Pinpoint the cell where the given text exists, returning its (x, y) midpoint coordinate. 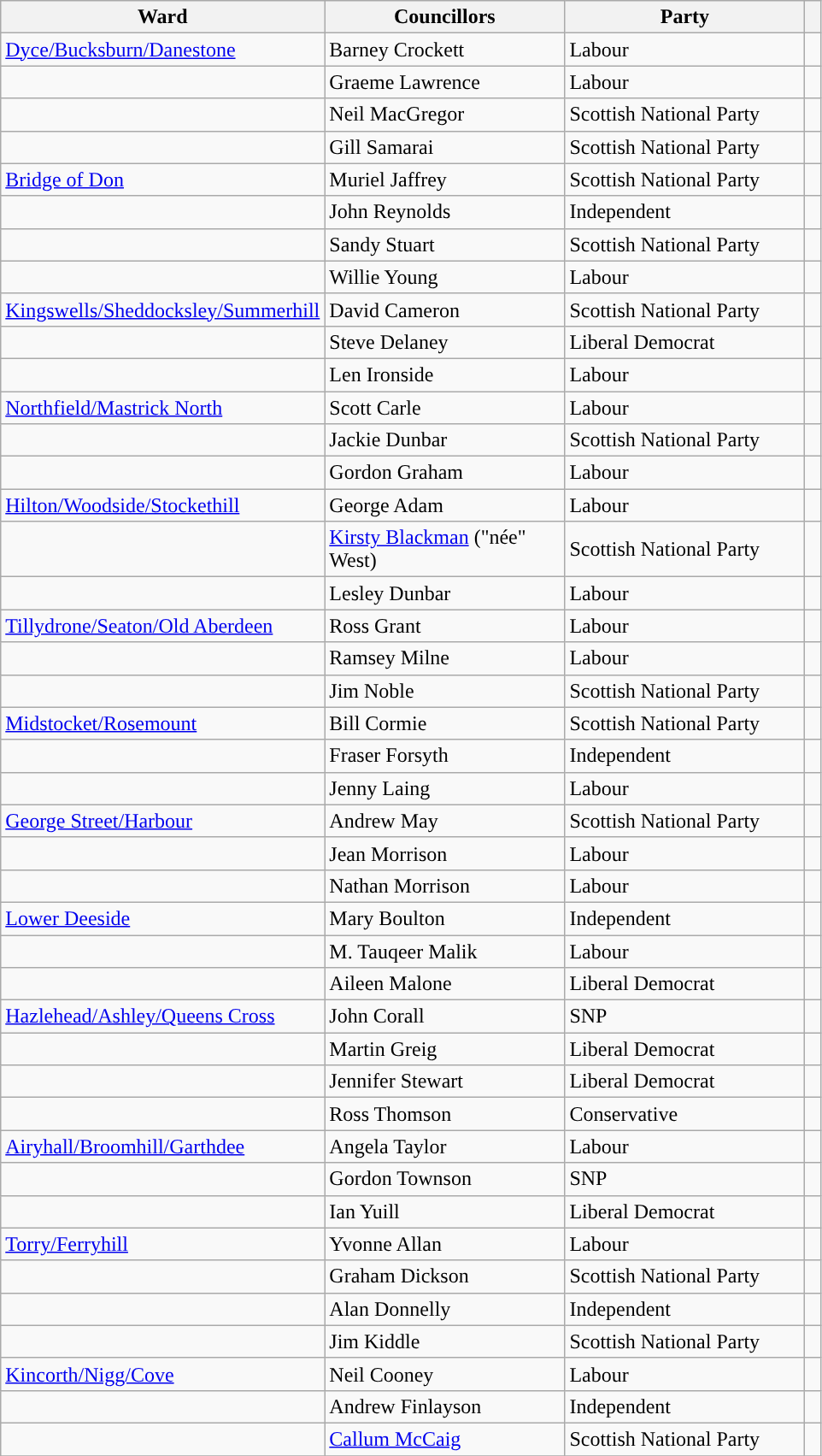
Bridge of Don (162, 180)
Kingswells/Sheddocksley/Summerhill (162, 309)
Martin Greig (444, 1049)
Ross Grant (444, 626)
John Corall (444, 1017)
Kirsty Blackman ("née" West) (444, 549)
Ward (162, 17)
Conservative (685, 1114)
Hazlehead/Ashley/Queens Cross (162, 1017)
Gordon Graham (444, 473)
Dyce/Bucksburn/Danestone (162, 50)
Andrew May (444, 821)
Bill Cormie (444, 723)
Graeme Lawrence (444, 82)
Torry/Ferryhill (162, 1244)
David Cameron (444, 309)
Gill Samarai (444, 147)
Muriel Jaffrey (444, 180)
Lesley Dunbar (444, 593)
George Adam (444, 505)
Airyhall/Broomhill/Garthdee (162, 1147)
Nathan Morrison (444, 886)
Mary Boulton (444, 918)
Jennifer Stewart (444, 1082)
Ross Thomson (444, 1114)
Yvonne Allan (444, 1244)
Northfield/Mastrick North (162, 408)
Tillydrone/Seaton/Old Aberdeen (162, 626)
Jean Morrison (444, 853)
George Street/Harbour (162, 821)
Jim Noble (444, 691)
Party (685, 17)
John Reynolds (444, 212)
Jackie Dunbar (444, 440)
Jenny Laing (444, 788)
Fraser Forsyth (444, 756)
Councillors (444, 17)
M. Tauqeer Malik (444, 952)
Alan Donnelly (444, 1309)
Steve Delaney (444, 342)
Scott Carle (444, 408)
Graham Dickson (444, 1276)
Len Ironside (444, 374)
Callum McCaig (444, 1439)
Aileen Malone (444, 984)
Neil Cooney (444, 1374)
Ian Yuill (444, 1211)
Ramsey Milne (444, 658)
Gordon Townson (444, 1179)
Neil MacGregor (444, 115)
Hilton/Woodside/Stockethill (162, 505)
Lower Deeside (162, 918)
Midstocket/Rosemount (162, 723)
Andrew Finlayson (444, 1406)
Angela Taylor (444, 1147)
Willie Young (444, 277)
Barney Crockett (444, 50)
Kincorth/Nigg/Cove (162, 1374)
Jim Kiddle (444, 1341)
Sandy Stuart (444, 245)
